Return the (X, Y) coordinate for the center point of the cell that contains the specified text.  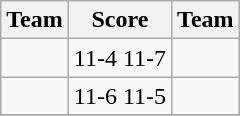
11-6 11-5 (120, 96)
Score (120, 20)
11-4 11-7 (120, 58)
